Extract the [X, Y] coordinate from the center of the cell holding the provided text.  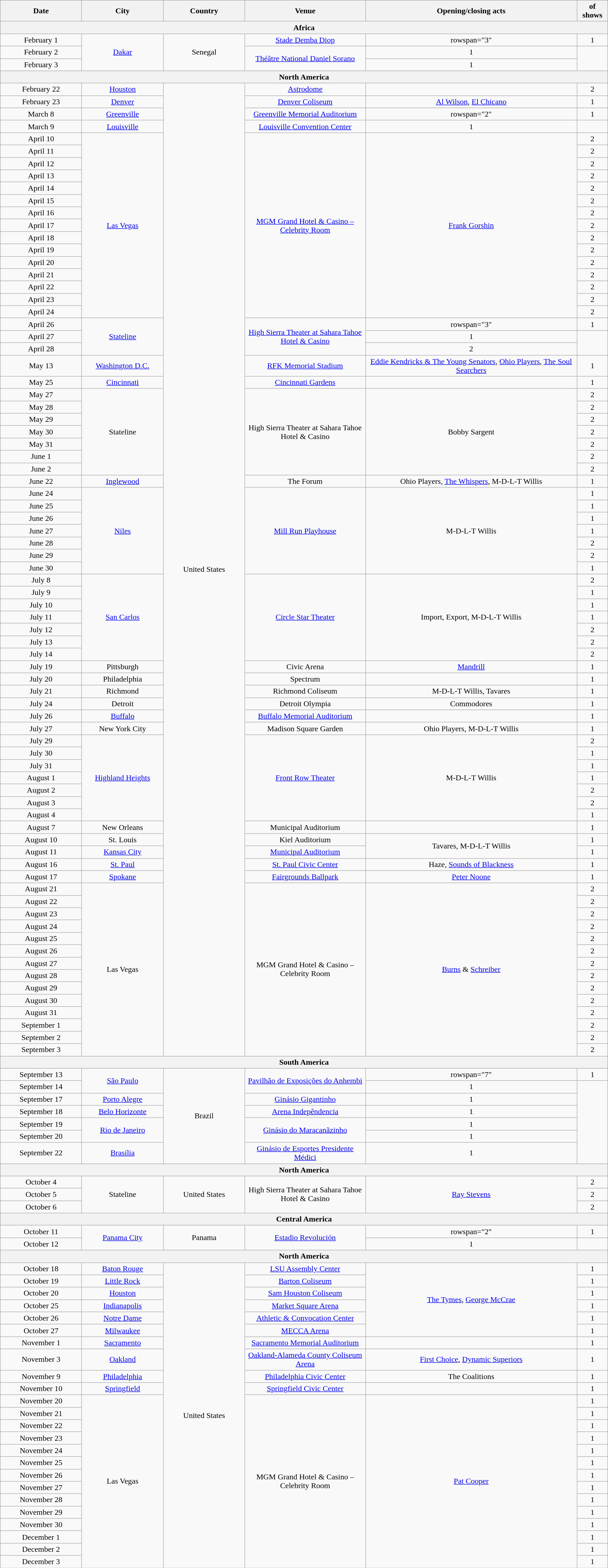
April 21 [41, 275]
May 31 [41, 444]
St. Louis [123, 840]
April 11 [41, 151]
October 20 [41, 1293]
August 17 [41, 877]
August 24 [41, 926]
Milwaukee [123, 1330]
June 26 [41, 518]
Denver Coliseum [305, 102]
July 24 [41, 704]
Fairgrounds Ballpark [305, 877]
Louisville [123, 126]
August 25 [41, 938]
Spokane [123, 877]
Buffalo [123, 716]
March 8 [41, 114]
South America [304, 1062]
July 11 [41, 617]
November 25 [41, 1463]
Ginásio do Maracanãzinho [305, 1130]
Frank Gorshin [471, 225]
April 14 [41, 188]
November 24 [41, 1450]
July 31 [41, 765]
April 27 [41, 336]
Buffalo Memorial Auditorium [305, 716]
October 26 [41, 1318]
Pat Cooper [471, 1481]
First Choice, Dynamic Superiors [471, 1359]
St. Paul Civic Center [305, 864]
September 14 [41, 1087]
Commodores [471, 704]
Panama City [123, 1238]
Sacramento Memorial Auditorium [305, 1343]
St. Paul [123, 864]
August 4 [41, 815]
November 23 [41, 1438]
Panama [204, 1238]
June 30 [41, 568]
September 2 [41, 1037]
December 2 [41, 1549]
Inglewood [123, 481]
June 28 [41, 543]
Dakar [123, 52]
Cincinnati [123, 383]
April 26 [41, 324]
Stade Demba Diop [305, 40]
Africa [304, 28]
Greenville Memorial Auditorium [305, 114]
November 20 [41, 1401]
August 28 [41, 976]
Kiel Auditorium [305, 840]
City [123, 11]
June 25 [41, 506]
Baton Rouge [123, 1269]
August 23 [41, 914]
Ginásio de Esportes Presidente Médici [305, 1153]
September 22 [41, 1153]
December 1 [41, 1537]
Country [204, 11]
August 27 [41, 963]
Pittsburgh [123, 667]
July 21 [41, 691]
Madison Square Garden [305, 728]
The Coalitions [471, 1376]
November 1 [41, 1343]
February 2 [41, 52]
Sacramento [123, 1343]
October 11 [41, 1232]
LSU Assembly Center [305, 1269]
July 9 [41, 593]
September 3 [41, 1050]
Eddie Kendricks & The Young Senators, Ohio Players, The Soul Searchers [471, 366]
April 15 [41, 201]
rowspan="7" [471, 1074]
November 30 [41, 1524]
Civic Arena [305, 667]
August 21 [41, 889]
Cincinnati Gardens [305, 383]
February 3 [41, 65]
November 10 [41, 1389]
Louisville Convention Center [305, 126]
Circle Star Theater [305, 617]
November 28 [41, 1500]
Haze, Sounds of Blackness [471, 864]
May 25 [41, 383]
Washington D.C. [123, 366]
August 29 [41, 988]
July 12 [41, 630]
Richmond Coliseum [305, 691]
Senegal [204, 52]
New Orleans [123, 827]
Astrodome [305, 89]
Date [41, 11]
August 30 [41, 1000]
Tavares, M-D-L-T Willis [471, 846]
July 30 [41, 753]
Athletic & Convocation Center [305, 1318]
September 19 [41, 1124]
Central America [304, 1219]
Detroit Olympia [305, 704]
May 13 [41, 366]
Al Wilson, El Chicano [471, 102]
October 12 [41, 1244]
M-D-L-T Willis, Tavares [471, 691]
Belo Horizonte [123, 1111]
April 20 [41, 262]
August 7 [41, 827]
April 19 [41, 250]
Philadelphia Civic Center [305, 1376]
Market Square Arena [305, 1306]
December 3 [41, 1562]
February 22 [41, 89]
July 19 [41, 667]
Oakland-Alameda County Coliseum Arena [305, 1359]
Pavilhão de Exposições do Anhembi [305, 1081]
October 19 [41, 1281]
September 13 [41, 1074]
April 17 [41, 225]
July 14 [41, 654]
August 2 [41, 790]
Ray Stevens [471, 1195]
November 29 [41, 1512]
June 24 [41, 494]
Front Row Theater [305, 778]
August 16 [41, 864]
August 26 [41, 951]
Richmond [123, 691]
July 13 [41, 642]
August 3 [41, 803]
Import, Export, M-D-L-T Willis [471, 617]
July 8 [41, 580]
June 22 [41, 481]
Spectrum [305, 679]
New York City [123, 728]
Ohio Players, M-D-L-T Willis [471, 728]
June 2 [41, 469]
Opening/closing acts [471, 11]
Arena Indepêndencia [305, 1111]
October 18 [41, 1269]
Indianapolis [123, 1306]
of shows [592, 11]
November 26 [41, 1475]
September 1 [41, 1025]
May 30 [41, 432]
Springfield [123, 1389]
Kansas City [123, 852]
Porto Alegre [123, 1099]
April 13 [41, 176]
Detroit [123, 704]
June 27 [41, 531]
April 10 [41, 139]
Venue [305, 11]
November 3 [41, 1359]
November 22 [41, 1426]
Notre Dame [123, 1318]
Brasília [123, 1153]
April 23 [41, 299]
February 23 [41, 102]
The Tymes, George McCrae [471, 1299]
September 18 [41, 1111]
Burns & Schreiber [471, 970]
Rio de Janeiro [123, 1130]
Niles [123, 531]
Springfield Civic Center [305, 1389]
Estadio Revolución [305, 1238]
Peter Noone [471, 877]
Théâtre National Daniel Sorano [305, 58]
Greenville [123, 114]
San Carlos [123, 617]
August 1 [41, 778]
Denver [123, 102]
Mandrill [471, 667]
RFK Memorial Stadium [305, 366]
October 27 [41, 1330]
July 26 [41, 716]
June 1 [41, 457]
June 29 [41, 555]
MECCA Arena [305, 1330]
August 11 [41, 852]
Highland Heights [123, 778]
August 22 [41, 901]
Little Rock [123, 1281]
August 10 [41, 840]
Barton Coliseum [305, 1281]
April 22 [41, 287]
Mill Run Playhouse [305, 531]
October 6 [41, 1207]
February 1 [41, 40]
April 24 [41, 312]
Ginásio Gigantinho [305, 1099]
Ohio Players, The Whispers, M-D-L-T Willis [471, 481]
May 29 [41, 420]
July 27 [41, 728]
Sam Houston Coliseum [305, 1293]
The Forum [305, 481]
July 10 [41, 605]
Bobby Sargent [471, 432]
March 9 [41, 126]
April 16 [41, 213]
November 27 [41, 1487]
November 21 [41, 1413]
September 20 [41, 1136]
October 5 [41, 1195]
September 17 [41, 1099]
July 20 [41, 679]
Brazil [204, 1116]
November 9 [41, 1376]
Oakland [123, 1359]
April 28 [41, 349]
April 18 [41, 238]
October 25 [41, 1306]
April 12 [41, 163]
August 31 [41, 1013]
May 27 [41, 395]
São Paulo [123, 1081]
May 28 [41, 407]
October 4 [41, 1182]
July 29 [41, 741]
